Capture the cell that displays the provided text and extract its (x, y) central coordinate. 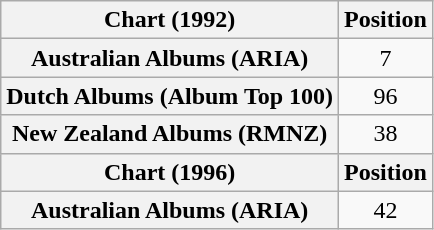
New Zealand Albums (RMNZ) (170, 134)
38 (386, 134)
42 (386, 210)
7 (386, 58)
96 (386, 96)
Chart (1992) (170, 20)
Chart (1996) (170, 172)
Dutch Albums (Album Top 100) (170, 96)
